Return the (x, y) coordinate for the center point of the cell that contains the specified text.  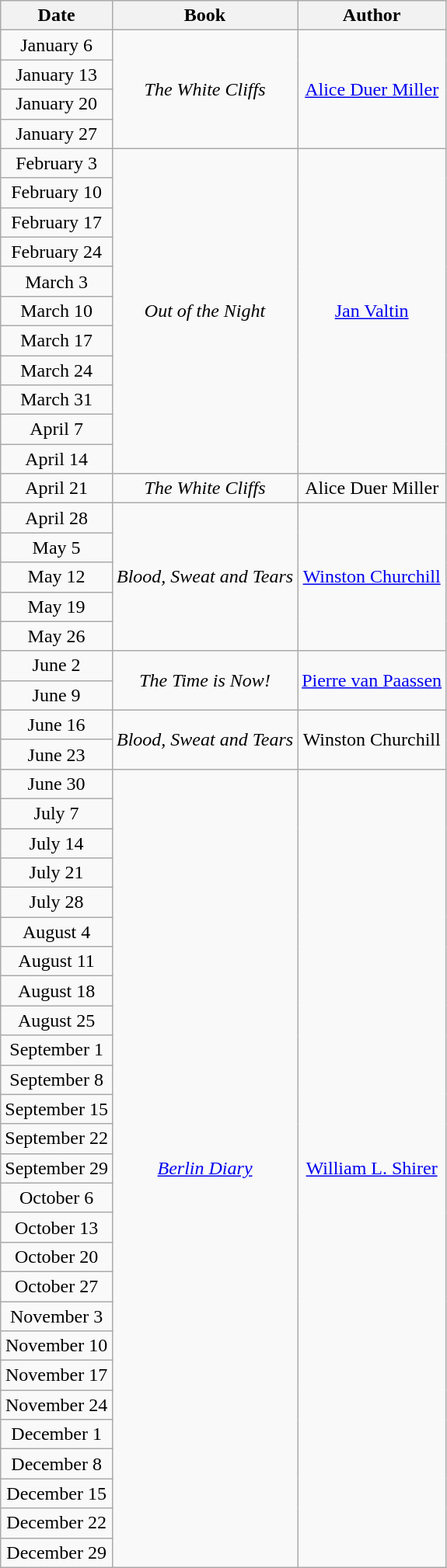
November 3 (57, 1316)
March 31 (57, 400)
December 1 (57, 1434)
October 6 (57, 1198)
August 25 (57, 1020)
February 17 (57, 222)
Out of the Night (204, 311)
March 3 (57, 281)
May 12 (57, 577)
April 21 (57, 488)
July 7 (57, 813)
December 8 (57, 1464)
August 11 (57, 961)
October 27 (57, 1286)
Date (57, 16)
February 3 (57, 163)
Berlin Diary (204, 1168)
April 14 (57, 459)
September 1 (57, 1050)
June 30 (57, 784)
July 28 (57, 902)
December 29 (57, 1552)
November 24 (57, 1405)
Book (204, 16)
July 21 (57, 873)
March 17 (57, 340)
January 27 (57, 134)
December 15 (57, 1493)
August 4 (57, 932)
Jan Valtin (372, 311)
June 23 (57, 754)
December 22 (57, 1523)
Author (372, 16)
February 24 (57, 252)
May 5 (57, 548)
January 13 (57, 75)
February 10 (57, 193)
June 2 (57, 666)
September 15 (57, 1109)
June 16 (57, 725)
March 10 (57, 311)
November 10 (57, 1346)
September 22 (57, 1139)
January 6 (57, 45)
September 8 (57, 1080)
May 19 (57, 607)
October 20 (57, 1257)
September 29 (57, 1168)
May 26 (57, 636)
October 13 (57, 1227)
April 7 (57, 429)
The Time is Now! (204, 680)
Pierre van Paassen (372, 680)
July 14 (57, 843)
June 9 (57, 695)
January 20 (57, 104)
August 18 (57, 991)
April 28 (57, 518)
William L. Shirer (372, 1168)
November 17 (57, 1375)
March 24 (57, 370)
